Capture the cell that displays the provided text and extract its (x, y) central coordinate. 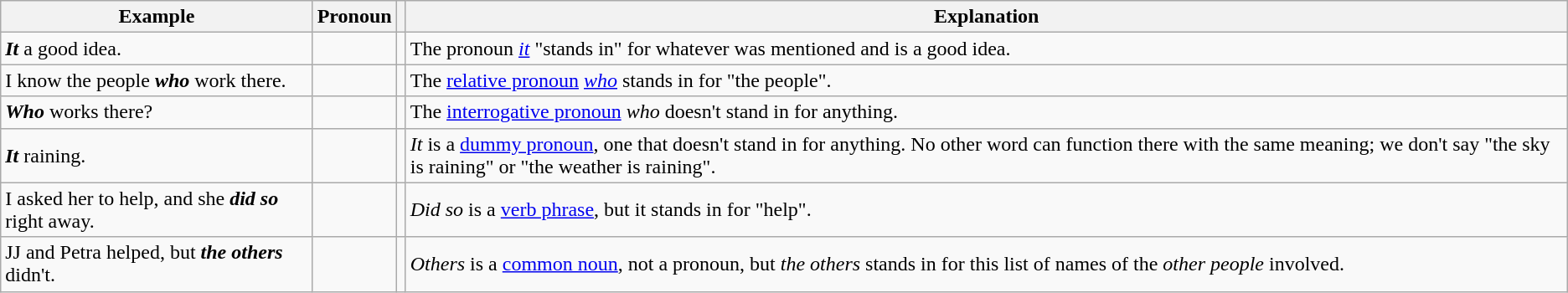
The relative pronoun who stands in for "the people". (987, 80)
JJ and Petra helped, but the others didn't. (157, 265)
The pronoun it "stands in" for whatever was mentioned and is a good idea. (987, 49)
Others is a common noun, not a pronoun, but the others stands in for this list of names of the other people involved. (987, 265)
The interrogative pronoun who doesn't stand in for anything. (987, 112)
It raining. (157, 156)
Explanation (987, 17)
I know the people who work there. (157, 80)
Did so is a verb phrase, but it stands in for "help". (987, 209)
I asked her to help, and she did so right away. (157, 209)
Example (157, 17)
Who works there? (157, 112)
Pronoun (354, 17)
It a good idea. (157, 49)
